Search for the cell housing the specified text and yield its (x, y) center coordinate. 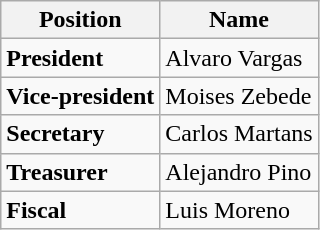
Carlos Martans (239, 134)
Alejandro Pino (239, 172)
Secretary (80, 134)
Alvaro Vargas (239, 58)
President (80, 58)
Treasurer (80, 172)
Fiscal (80, 210)
Vice-president (80, 96)
Luis Moreno (239, 210)
Moises Zebede (239, 96)
Position (80, 20)
Name (239, 20)
